Output the [X, Y] coordinate of the center of the cell containing the given text.  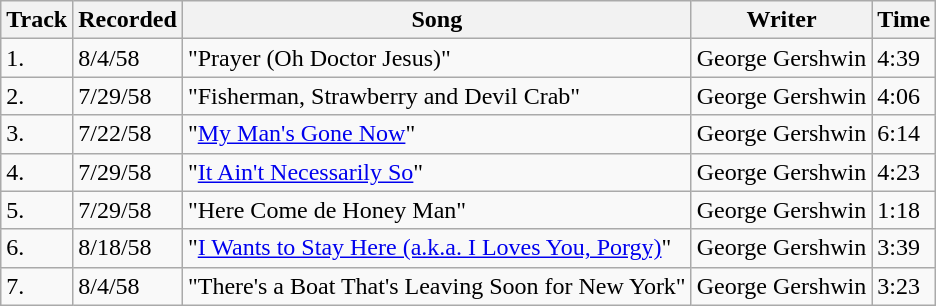
"Here Come de Honey Man" [436, 210]
4. [37, 172]
3:39 [904, 248]
4:23 [904, 172]
3:23 [904, 286]
"I Wants to Stay Here (a.k.a. I Loves You, Porgy)" [436, 248]
Recorded [128, 20]
4:06 [904, 96]
"It Ain't Necessarily So" [436, 172]
3. [37, 134]
7. [37, 286]
4:39 [904, 58]
Time [904, 20]
6. [37, 248]
1. [37, 58]
Track [37, 20]
"Prayer (Oh Doctor Jesus)" [436, 58]
5. [37, 210]
Writer [782, 20]
1:18 [904, 210]
2. [37, 96]
"There's a Boat That's Leaving Soon for New York" [436, 286]
"My Man's Gone Now" [436, 134]
8/18/58 [128, 248]
"Fisherman, Strawberry and Devil Crab" [436, 96]
6:14 [904, 134]
7/22/58 [128, 134]
Song [436, 20]
